Pinpoint the cell where the given text exists, returning its [X, Y] midpoint coordinate. 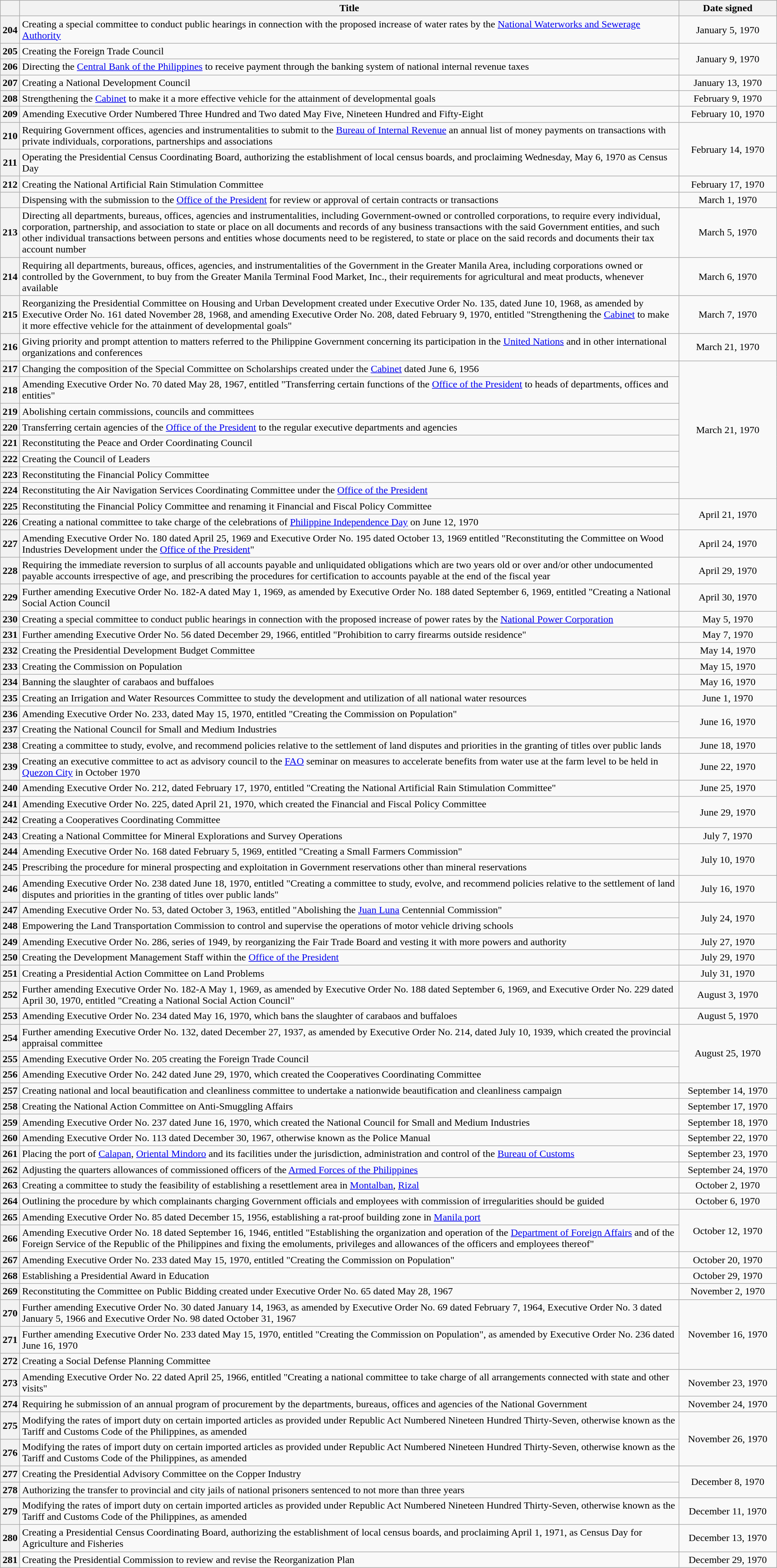
December 11, 1970 [728, 1512]
236 [10, 714]
Amending Executive Order No. 242 dated June 29, 1970, which created the Cooperatives Coordinating Committee [349, 1075]
Reconstituting the Financial Policy Committee [349, 475]
272 [10, 1361]
Creating a national committee to take charge of the celebrations of Philippine Independence Day on June 12, 1970 [349, 522]
October 29, 1970 [728, 1276]
November 24, 1970 [728, 1404]
January 9, 1970 [728, 59]
Creating the Development Management Staff within the Office of the President [349, 958]
December 8, 1970 [728, 1482]
June 22, 1970 [728, 767]
May 7, 1970 [728, 635]
221 [10, 443]
August 5, 1970 [728, 1016]
276 [10, 1453]
213 [10, 233]
228 [10, 571]
Creating a National Development Council [349, 83]
237 [10, 730]
232 [10, 651]
258 [10, 1106]
235 [10, 698]
Reconstituting the Committee on Public Bidding created under Executive Order No. 65 dated May 28, 1967 [349, 1291]
Changing the composition of the Special Committee on Scholarships created under the Cabinet dated June 6, 1956 [349, 369]
245 [10, 867]
266 [10, 1238]
June 18, 1970 [728, 745]
March 1, 1970 [728, 200]
Amending Executive Order No. 286, series of 1949, by reorganizing the Fair Trade Board and vesting it with more powers and authority [349, 942]
Amending Executive Order No. 212, dated February 17, 1970, entitled "Creating the National Artificial Rain Stimulation Committee" [349, 788]
233 [10, 666]
253 [10, 1016]
Directing the Central Bank of the Philippines to receive payment through the banking system of national internal revenue taxes [349, 67]
251 [10, 973]
209 [10, 114]
April 24, 1970 [728, 543]
226 [10, 522]
July 16, 1970 [728, 889]
218 [10, 390]
224 [10, 490]
242 [10, 820]
255 [10, 1059]
222 [10, 459]
April 21, 1970 [728, 514]
Banning the slaughter of carabaos and buffaloes [349, 682]
Transferring certain agencies of the Office of the President to the regular executive departments and agencies [349, 427]
Creating a Cooperatives Coordinating Committee [349, 820]
Reconstituting the Air Navigation Services Coordinating Committee under the Office of the President [349, 490]
Amending Executive Order Numbered Three Hundred and Two dated May Five, Nineteen Hundred and Fifty-Eight [349, 114]
March 6, 1970 [728, 277]
265 [10, 1217]
June 16, 1970 [728, 722]
November 2, 1970 [728, 1291]
Further amending Executive Order No. 56 dated December 29, 1966, entitled "Prohibition to carry firearms outside residence" [349, 635]
281 [10, 1560]
248 [10, 926]
November 26, 1970 [728, 1439]
Amending Executive Order No. 225, dated April 21, 1970, which created the Financial and Fiscal Policy Committee [349, 804]
204 [10, 30]
September 24, 1970 [728, 1170]
Amending Executive Order No. 205 creating the Foreign Trade Council [349, 1059]
September 17, 1970 [728, 1106]
April 30, 1970 [728, 597]
Creating the Presidential Commission to review and revise the Reorganization Plan [349, 1560]
Creating the Presidential Advisory Committee on the Copper Industry [349, 1474]
Dispensing with the submission to the Office of the President for review or approval of certain contracts or transactions [349, 200]
257 [10, 1090]
Title [349, 8]
Requiring he submission of an annual program of procurement by the departments, bureaus, offices and agencies of the National Government [349, 1404]
215 [10, 315]
January 5, 1970 [728, 30]
Creating a Presidential Action Committee on Land Problems [349, 973]
Amending Executive Order No. 237 dated June 16, 1970, which created the National Council for Small and Medium Industries [349, 1122]
November 23, 1970 [728, 1383]
267 [10, 1260]
247 [10, 910]
230 [10, 619]
252 [10, 995]
Abolishing certain commissions, councils and committees [349, 412]
239 [10, 767]
Reconstituting the Financial Policy Committee and renaming it Financial and Fiscal Policy Committee [349, 506]
Creating the National Action Committee on Anti-Smuggling Affairs [349, 1106]
264 [10, 1201]
May 15, 1970 [728, 666]
256 [10, 1075]
211 [10, 163]
July 29, 1970 [728, 958]
August 3, 1970 [728, 995]
August 25, 1970 [728, 1053]
January 13, 1970 [728, 83]
Strengthening the Cabinet to make it a more effective vehicle for the attainment of developmental goals [349, 98]
Amending Executive Order No. 233, dated May 15, 1970, entitled "Creating the Commission on Population" [349, 714]
September 22, 1970 [728, 1138]
Creating the Foreign Trade Council [349, 51]
262 [10, 1170]
July 27, 1970 [728, 942]
Creating the Presidential Development Budget Committee [349, 651]
216 [10, 347]
244 [10, 851]
Adjusting the quarters allowances of commissioned officers of the Armed Forces of the Philippines [349, 1170]
254 [10, 1037]
March 7, 1970 [728, 315]
Creating the National Artificial Rain Stimulation Committee [349, 184]
246 [10, 889]
Creating a committee to study the feasibility of establishing a resettlement area in Montalban, Rizal [349, 1186]
Creating national and local beautification and cleanliness committee to undertake a nationwide beautification and cleanliness campaign [349, 1090]
225 [10, 506]
250 [10, 958]
279 [10, 1512]
Amending Executive Order No. 234 dated May 16, 1970, which bans the slaughter of carabaos and buffaloes [349, 1016]
Amending Executive Order No. 168 dated February 5, 1969, entitled "Creating a Small Farmers Commission" [349, 851]
220 [10, 427]
September 14, 1970 [728, 1090]
Reconstituting the Peace and Order Coordinating Council [349, 443]
Empowering the Land Transportation Commission to control and supervise the operations of motor vehicle driving schools [349, 926]
280 [10, 1538]
February 17, 1970 [728, 184]
270 [10, 1313]
October 2, 1970 [728, 1186]
271 [10, 1340]
October 20, 1970 [728, 1260]
June 1, 1970 [728, 698]
April 29, 1970 [728, 571]
Creating the Commission on Population [349, 666]
Creating a special committee to conduct public hearings in connection with the proposed increase of power rates by the National Power Corporation [349, 619]
Outlining the procedure by which complainants charging Government officials and employees with commission of irregularities should be guided [349, 1201]
July 10, 1970 [728, 859]
Amending Executive Order No. 53, dated October 3, 1963, entitled "Abolishing the Juan Luna Centennial Commission" [349, 910]
243 [10, 835]
210 [10, 135]
June 25, 1970 [728, 788]
February 9, 1970 [728, 98]
212 [10, 184]
Creating an Irrigation and Water Resources Committee to study the development and utilization of all national water resources [349, 698]
223 [10, 475]
December 13, 1970 [728, 1538]
238 [10, 745]
241 [10, 804]
May 14, 1970 [728, 651]
Creating the Council of Leaders [349, 459]
Creating a Social Defense Planning Committee [349, 1361]
268 [10, 1276]
February 14, 1970 [728, 149]
October 12, 1970 [728, 1231]
259 [10, 1122]
277 [10, 1474]
October 6, 1970 [728, 1201]
260 [10, 1138]
231 [10, 635]
274 [10, 1404]
240 [10, 788]
June 29, 1970 [728, 812]
227 [10, 543]
Establishing a Presidential Award in Education [349, 1276]
229 [10, 597]
Creating a National Committee for Mineral Explorations and Survey Operations [349, 835]
September 23, 1970 [728, 1154]
269 [10, 1291]
November 16, 1970 [728, 1334]
208 [10, 98]
263 [10, 1186]
273 [10, 1383]
207 [10, 83]
217 [10, 369]
275 [10, 1425]
Date signed [728, 8]
July 24, 1970 [728, 918]
Amending Executive Order No. 233 dated May 15, 1970, entitled "Creating the Commission on Population" [349, 1260]
Placing the port of Calapan, Oriental Mindoro and its facilities under the jurisdiction, administration and control of the Bureau of Customs [349, 1154]
249 [10, 942]
March 5, 1970 [728, 233]
February 10, 1970 [728, 114]
205 [10, 51]
206 [10, 67]
May 5, 1970 [728, 619]
234 [10, 682]
Prescribing the procedure for mineral prospecting and exploitation in Government reservations other than mineral reservations [349, 867]
May 16, 1970 [728, 682]
Amending Executive Order No. 85 dated December 15, 1956, establishing a rat-proof building zone in Manila port [349, 1217]
Authorizing the transfer to provincial and city jails of national prisoners sentenced to not more than three years [349, 1490]
September 18, 1970 [728, 1122]
261 [10, 1154]
Creating the National Council for Small and Medium Industries [349, 730]
July 7, 1970 [728, 835]
278 [10, 1490]
219 [10, 412]
214 [10, 277]
Amending Executive Order No. 113 dated December 30, 1967, otherwise known as the Police Manual [349, 1138]
July 31, 1970 [728, 973]
December 29, 1970 [728, 1560]
